Find where the given text appears and provide that cell's center as [X, Y] coordinate. 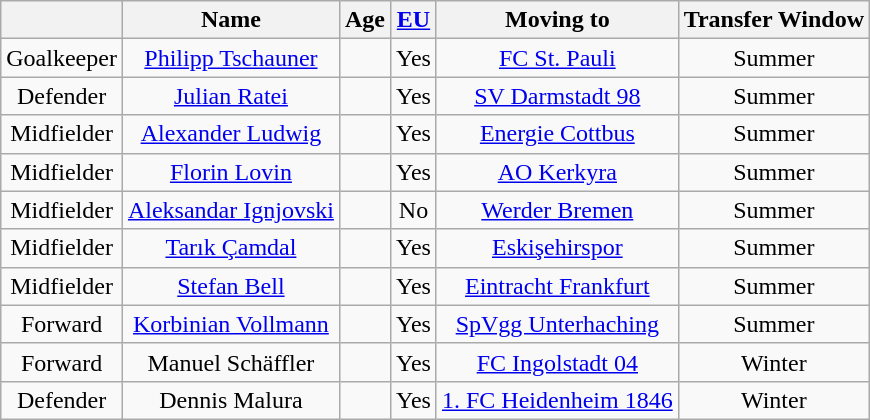
Moving to [557, 20]
FC St. Pauli [557, 58]
Philipp Tschauner [230, 58]
SpVgg Unterhaching [557, 324]
SV Darmstadt 98 [557, 96]
1. FC Heidenheim 1846 [557, 400]
Age [364, 20]
Werder Bremen [557, 210]
Florin Lovin [230, 172]
Manuel Schäffler [230, 362]
Goalkeeper [62, 58]
No [413, 210]
Dennis Malura [230, 400]
Stefan Bell [230, 286]
AO Kerkyra [557, 172]
Korbinian Vollmann [230, 324]
Energie Cottbus [557, 134]
Julian Ratei [230, 96]
Alexander Ludwig [230, 134]
Transfer Window [774, 20]
Tarık Çamdal [230, 248]
Name [230, 20]
Eskişehirspor [557, 248]
Aleksandar Ignjovski [230, 210]
EU [413, 20]
FC Ingolstadt 04 [557, 362]
Eintracht Frankfurt [557, 286]
